Scan for the cell matching the given text and deliver its (x, y) coordinate at center. 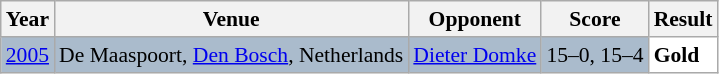
Opponent (474, 19)
Venue (231, 19)
Dieter Domke (474, 55)
Year (28, 19)
Result (684, 19)
Score (594, 19)
Gold (684, 55)
15–0, 15–4 (594, 55)
2005 (28, 55)
De Maaspoort, Den Bosch, Netherlands (231, 55)
